Output the [x, y] coordinate of the center of the cell containing the given text.  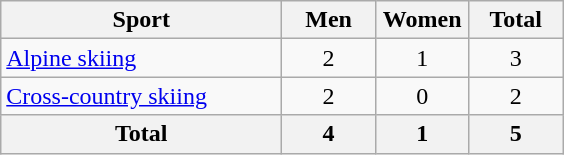
0 [422, 96]
Men [329, 20]
Alpine skiing [142, 58]
Cross-country skiing [142, 96]
Sport [142, 20]
5 [516, 134]
3 [516, 58]
4 [329, 134]
Women [422, 20]
